For the text-containing cell, return its midpoint in (X, Y) coordinate format. 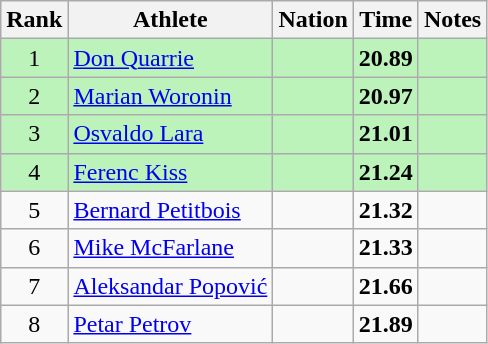
4 (34, 172)
Mike McFarlane (170, 248)
Time (386, 20)
21.66 (386, 286)
8 (34, 324)
21.33 (386, 248)
Marian Woronin (170, 96)
Ferenc Kiss (170, 172)
20.97 (386, 96)
21.01 (386, 134)
Rank (34, 20)
Notes (452, 20)
2 (34, 96)
3 (34, 134)
6 (34, 248)
21.89 (386, 324)
7 (34, 286)
Nation (313, 20)
Athlete (170, 20)
5 (34, 210)
1 (34, 58)
Osvaldo Lara (170, 134)
Don Quarrie (170, 58)
Aleksandar Popović (170, 286)
21.32 (386, 210)
21.24 (386, 172)
Bernard Petitbois (170, 210)
20.89 (386, 58)
Petar Petrov (170, 324)
